Extract the [X, Y] coordinate from the center of the cell holding the provided text.  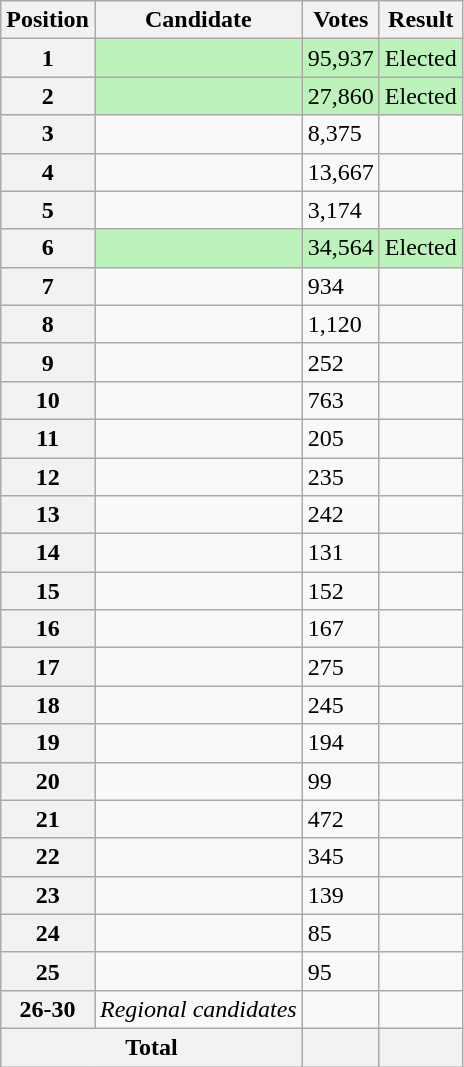
3,174 [340, 210]
18 [48, 705]
22 [48, 857]
275 [340, 667]
Total [152, 1047]
9 [48, 362]
2 [48, 96]
472 [340, 819]
99 [340, 781]
6 [48, 248]
1 [48, 58]
25 [48, 971]
Regional candidates [198, 1009]
8 [48, 324]
3 [48, 134]
19 [48, 743]
17 [48, 667]
15 [48, 591]
85 [340, 933]
27,860 [340, 96]
23 [48, 895]
4 [48, 172]
13,667 [340, 172]
245 [340, 705]
34,564 [340, 248]
26-30 [48, 1009]
14 [48, 553]
139 [340, 895]
205 [340, 438]
Result [420, 20]
11 [48, 438]
152 [340, 591]
1,120 [340, 324]
7 [48, 286]
10 [48, 400]
21 [48, 819]
194 [340, 743]
5 [48, 210]
24 [48, 933]
345 [340, 857]
167 [340, 629]
252 [340, 362]
242 [340, 515]
16 [48, 629]
Position [48, 20]
95,937 [340, 58]
95 [340, 971]
934 [340, 286]
Votes [340, 20]
235 [340, 477]
12 [48, 477]
131 [340, 553]
8,375 [340, 134]
Candidate [198, 20]
20 [48, 781]
763 [340, 400]
13 [48, 515]
